Output the (x, y) coordinate of the center of the cell containing the given text.  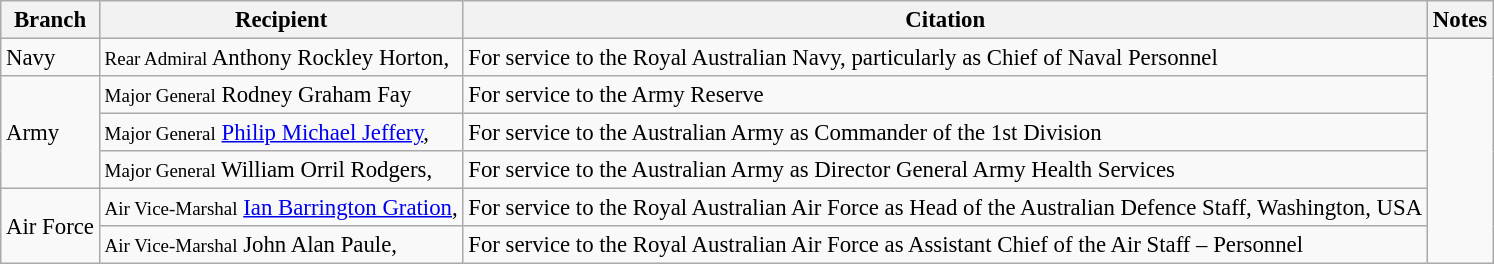
For service to the Australian Army as Director General Army Health Services (946, 170)
Citation (946, 20)
For service to the Royal Australian Air Force as Assistant Chief of the Air Staff – Personnel (946, 245)
Navy (50, 58)
Major General William Orril Rodgers, (281, 170)
Notes (1460, 20)
Major General Philip Michael Jeffery, (281, 133)
For service to the Australian Army as Commander of the 1st Division (946, 133)
Major General Rodney Graham Fay (281, 95)
For service to the Royal Australian Navy, particularly as Chief of Naval Personnel (946, 58)
Air Vice-Marshal Ian Barrington Gration, (281, 208)
Air Vice-Marshal John Alan Paule, (281, 245)
For service to the Royal Australian Air Force as Head of the Australian Defence Staff, Washington, USA (946, 208)
Rear Admiral Anthony Rockley Horton, (281, 58)
Recipient (281, 20)
Army (50, 132)
Air Force (50, 226)
Branch (50, 20)
For service to the Army Reserve (946, 95)
